Provide the (X, Y) coordinate of the cell's center where the given text is located.  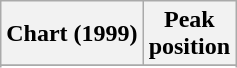
Peakposition (189, 34)
Chart (1999) (72, 34)
